Find where the given text appears and provide that cell's center as [x, y] coordinate. 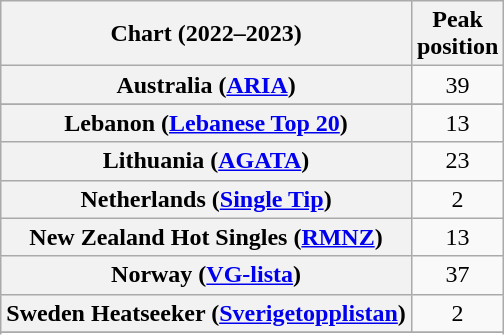
37 [457, 275]
39 [457, 85]
Sweden Heatseeker (Sverigetopplistan) [206, 313]
Norway (VG-lista) [206, 275]
Netherlands (Single Tip) [206, 199]
23 [457, 161]
Lithuania (AGATA) [206, 161]
Lebanon (Lebanese Top 20) [206, 123]
Australia (ARIA) [206, 85]
New Zealand Hot Singles (RMNZ) [206, 237]
Chart (2022–2023) [206, 34]
Peakposition [457, 34]
